Pinpoint the cell where the given text exists, returning its (x, y) midpoint coordinate. 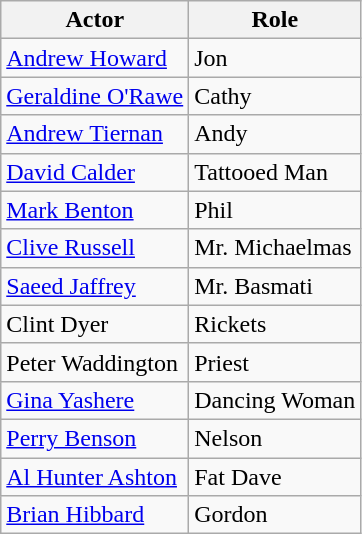
Fat Dave (275, 477)
Actor (95, 20)
Al Hunter Ashton (95, 477)
Rickets (275, 324)
Clive Russell (95, 248)
Andrew Tiernan (95, 134)
Priest (275, 362)
Geraldine O'Rawe (95, 96)
Gordon (275, 515)
Brian Hibbard (95, 515)
Gina Yashere (95, 400)
Role (275, 20)
Saeed Jaffrey (95, 286)
Dancing Woman (275, 400)
Tattooed Man (275, 172)
Clint Dyer (95, 324)
Phil (275, 210)
Cathy (275, 96)
Andrew Howard (95, 58)
Andy (275, 134)
Mr. Michaelmas (275, 248)
Mark Benton (95, 210)
Peter Waddington (95, 362)
David Calder (95, 172)
Jon (275, 58)
Mr. Basmati (275, 286)
Nelson (275, 438)
Perry Benson (95, 438)
